Extract the (X, Y) coordinate from the center of the cell holding the provided text.  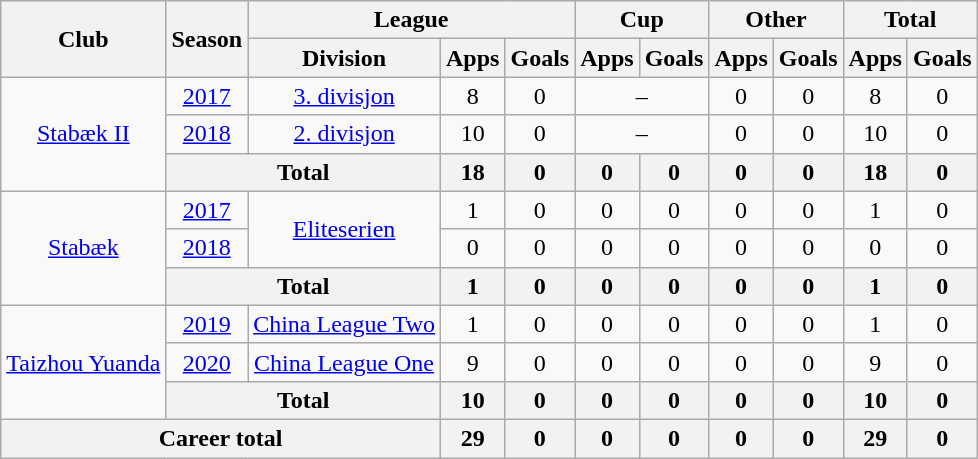
Cup (642, 20)
Stabæk II (84, 134)
3. divisjon (344, 96)
Division (344, 58)
China League Two (344, 324)
2020 (207, 362)
2019 (207, 324)
League (412, 20)
2. divisjon (344, 134)
Other (776, 20)
Eliteserien (344, 229)
Club (84, 39)
Career total (221, 438)
Season (207, 39)
Taizhou Yuanda (84, 362)
Stabæk (84, 248)
China League One (344, 362)
